Return the [X, Y] coordinate for the center point of the cell that contains the specified text.  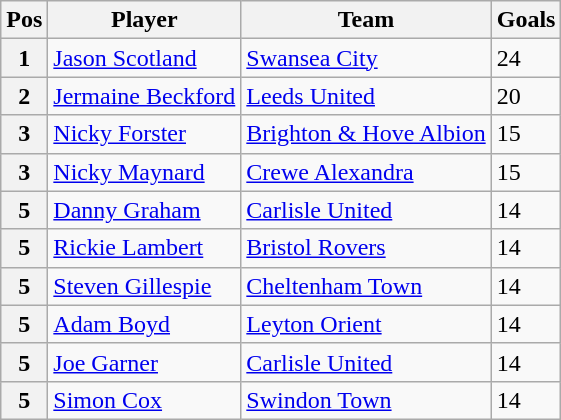
24 [526, 58]
Adam Boyd [144, 324]
Jason Scotland [144, 58]
Crewe Alexandra [366, 172]
Jermaine Beckford [144, 96]
Pos [24, 20]
Swindon Town [366, 400]
Goals [526, 20]
20 [526, 96]
Nicky Maynard [144, 172]
Leeds United [366, 96]
Brighton & Hove Albion [366, 134]
Cheltenham Town [366, 286]
Leyton Orient [366, 324]
Steven Gillespie [144, 286]
Joe Garner [144, 362]
Simon Cox [144, 400]
Player [144, 20]
Swansea City [366, 58]
Rickie Lambert [144, 248]
Nicky Forster [144, 134]
Danny Graham [144, 210]
2 [24, 96]
Team [366, 20]
1 [24, 58]
Bristol Rovers [366, 248]
